Search for the cell housing the specified text and yield its [x, y] center coordinate. 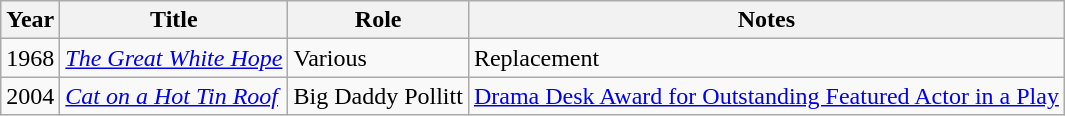
Cat on a Hot Tin Roof [174, 96]
Replacement [766, 58]
Title [174, 20]
The Great White Hope [174, 58]
2004 [30, 96]
Big Daddy Pollitt [378, 96]
Year [30, 20]
1968 [30, 58]
Drama Desk Award for Outstanding Featured Actor in a Play [766, 96]
Notes [766, 20]
Role [378, 20]
Various [378, 58]
